Locate the cell with the specified text and output its (x, y) center coordinate. 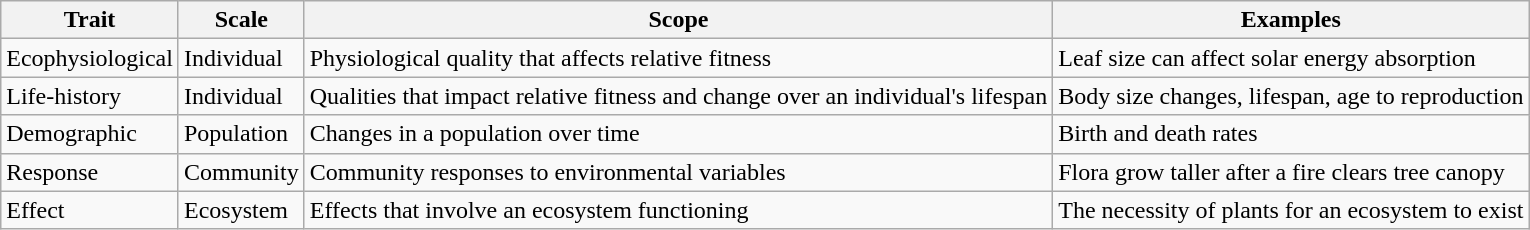
Community responses to environmental variables (678, 172)
Ecophysiological (90, 58)
Ecosystem (241, 210)
Examples (1291, 20)
Flora grow taller after a fire clears tree canopy (1291, 172)
Population (241, 134)
Life-history (90, 96)
Community (241, 172)
Demographic (90, 134)
Trait (90, 20)
Effect (90, 210)
Body size changes, lifespan, age to reproduction (1291, 96)
Qualities that impact relative fitness and change over an individual's lifespan (678, 96)
The necessity of plants for an ecosystem to exist (1291, 210)
Leaf size can affect solar energy absorption (1291, 58)
Scope (678, 20)
Changes in a population over time (678, 134)
Scale (241, 20)
Response (90, 172)
Birth and death rates (1291, 134)
Physiological quality that affects relative fitness (678, 58)
Effects that involve an ecosystem functioning (678, 210)
